Detect which cell encompasses the target text, then output its [x, y] center coordinate. 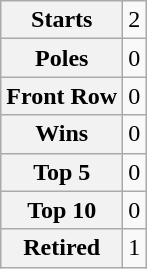
Top 10 [62, 210]
Retired [62, 248]
1 [134, 248]
Poles [62, 58]
2 [134, 20]
Wins [62, 134]
Starts [62, 20]
Top 5 [62, 172]
Front Row [62, 96]
